From the cell containing the given text, extract its center point as [X, Y] coordinate. 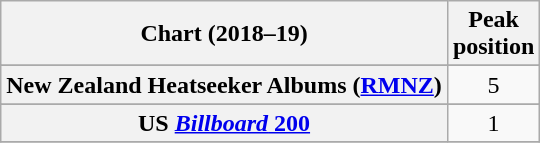
1 [493, 123]
5 [493, 85]
Peak position [493, 34]
Chart (2018–19) [224, 34]
New Zealand Heatseeker Albums (RMNZ) [224, 85]
US Billboard 200 [224, 123]
